Locate the cell with the specified text and output its [x, y] center coordinate. 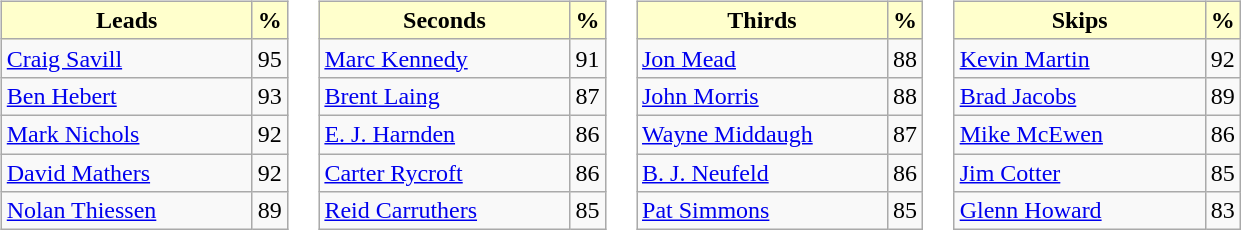
91 [588, 58]
Thirds [762, 20]
83 [1222, 211]
Skips [1080, 20]
Ben Hebert [126, 96]
Mark Nichols [126, 134]
B. J. Neufeld [762, 173]
Kevin Martin [1080, 58]
95 [270, 58]
Jon Mead [762, 58]
Marc Kennedy [444, 58]
Carter Rycroft [444, 173]
David Mathers [126, 173]
Craig Savill [126, 58]
Reid Carruthers [444, 211]
Glenn Howard [1080, 211]
Brent Laing [444, 96]
Brad Jacobs [1080, 96]
E. J. Harnden [444, 134]
Mike McEwen [1080, 134]
93 [270, 96]
Wayne Middaugh [762, 134]
Jim Cotter [1080, 173]
Pat Simmons [762, 211]
John Morris [762, 96]
Nolan Thiessen [126, 211]
Leads [126, 20]
Seconds [444, 20]
